For the text-containing cell, return its midpoint in (x, y) coordinate format. 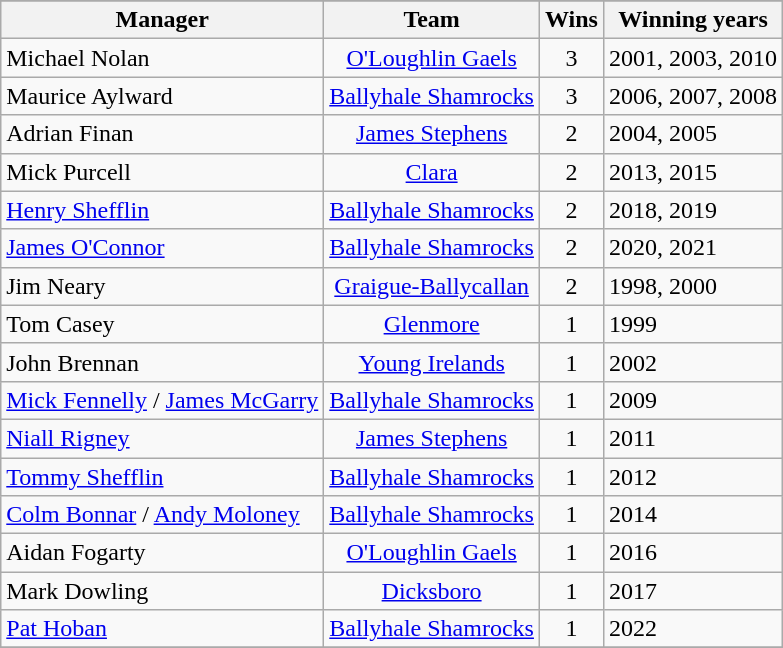
Aidan Fogarty (162, 553)
2002 (692, 362)
Glenmore (432, 324)
2004, 2005 (692, 134)
Adrian Finan (162, 134)
2013, 2015 (692, 172)
Wins (571, 20)
Michael Nolan (162, 58)
Colm Bonnar / Andy Moloney (162, 515)
2011 (692, 438)
2014 (692, 515)
Team (432, 20)
2017 (692, 591)
2012 (692, 477)
Maurice Aylward (162, 96)
Tommy Shefflin (162, 477)
Clara (432, 172)
Winning years (692, 20)
2016 (692, 553)
James O'Connor (162, 248)
Niall Rigney (162, 438)
Young Irelands (432, 362)
2018, 2019 (692, 210)
2009 (692, 400)
Mick Purcell (162, 172)
Mick Fennelly / James McGarry (162, 400)
1998, 2000 (692, 286)
1999 (692, 324)
John Brennan (162, 362)
Henry Shefflin (162, 210)
2006, 2007, 2008 (692, 96)
2020, 2021 (692, 248)
Jim Neary (162, 286)
Graigue-Ballycallan (432, 286)
Tom Casey (162, 324)
2001, 2003, 2010 (692, 58)
Manager (162, 20)
Mark Dowling (162, 591)
2022 (692, 629)
Dicksboro (432, 591)
Pat Hoban (162, 629)
